Extract the [x, y] coordinate from the center of the cell holding the provided text.  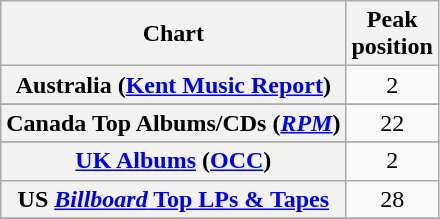
22 [392, 123]
Peakposition [392, 34]
Canada Top Albums/CDs (RPM) [174, 123]
28 [392, 199]
US Billboard Top LPs & Tapes [174, 199]
UK Albums (OCC) [174, 161]
Chart [174, 34]
Australia (Kent Music Report) [174, 85]
